Detect which cell encompasses the target text, then output its (X, Y) center coordinate. 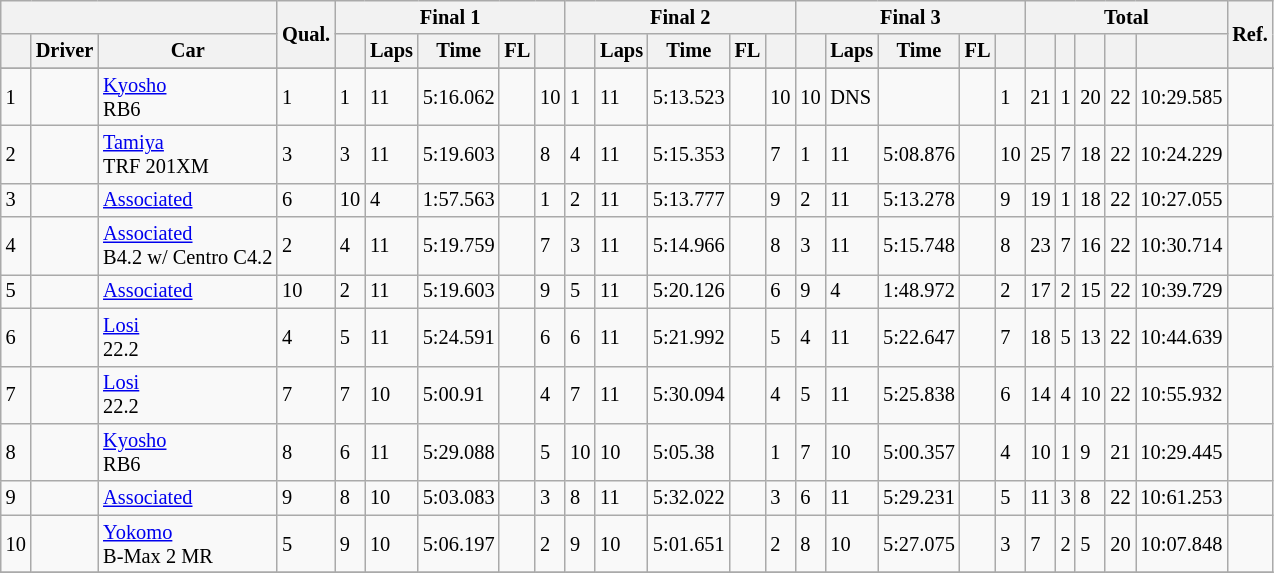
15 (1090, 291)
10:55.932 (1182, 395)
10:61.253 (1182, 498)
Qual. (306, 34)
10:27.055 (1182, 200)
Tamiya TRF 201XM (188, 154)
17 (1041, 291)
10:39.729 (1182, 291)
5:15.748 (919, 246)
5:00.91 (459, 395)
10:29.585 (1182, 97)
5:15.353 (689, 154)
1:48.972 (919, 291)
Ref. (1250, 34)
5:13.523 (689, 97)
Car (188, 51)
16 (1090, 246)
Final 1 (450, 17)
Final 3 (910, 17)
5:27.075 (919, 544)
5:20.126 (689, 291)
5:16.062 (459, 97)
5:01.651 (689, 544)
10:29.445 (1182, 452)
5:05.38 (689, 452)
5:22.647 (919, 337)
10:24.229 (1182, 154)
Associated B4.2 w/ Centro C4.2 (188, 246)
5:03.083 (459, 498)
25 (1041, 154)
DNS (852, 97)
5:29.231 (919, 498)
Total (1127, 17)
19 (1041, 200)
Yokomo B-Max 2 MR (188, 544)
10:07.848 (1182, 544)
5:21.992 (689, 337)
5:24.591 (459, 337)
23 (1041, 246)
5:25.838 (919, 395)
10:44.639 (1182, 337)
5:13.777 (689, 200)
5:13.278 (919, 200)
5:00.357 (919, 452)
5:19.759 (459, 246)
5:06.197 (459, 544)
5:30.094 (689, 395)
1:57.563 (459, 200)
5:29.088 (459, 452)
14 (1041, 395)
5:08.876 (919, 154)
Final 2 (680, 17)
13 (1090, 337)
10:30.714 (1182, 246)
5:32.022 (689, 498)
5:14.966 (689, 246)
Driver (64, 51)
